Identify which cell holds the provided text, then report its [x, y] central coordinate. 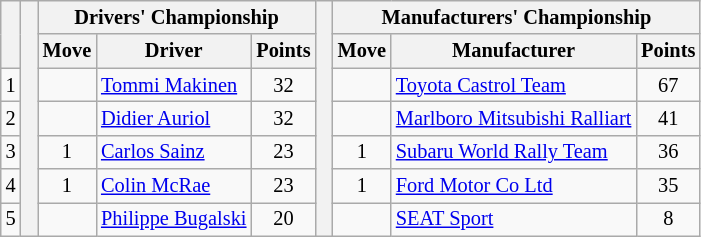
Ford Motor Co Ltd [514, 186]
Manufacturer [514, 51]
Philippe Bugalski [174, 219]
36 [668, 152]
Subaru World Rally Team [514, 152]
Tommi Makinen [174, 85]
5 [11, 219]
Didier Auriol [174, 118]
67 [668, 85]
Carlos Sainz [174, 152]
Drivers' Championship [177, 17]
8 [668, 219]
Toyota Castrol Team [514, 85]
Marlboro Mitsubishi Ralliart [514, 118]
SEAT Sport [514, 219]
Colin McRae [174, 186]
3 [11, 152]
35 [668, 186]
41 [668, 118]
Manufacturers' Championship [517, 17]
4 [11, 186]
20 [283, 219]
Driver [174, 51]
2 [11, 118]
